Return [X, Y] of the center of cell containing provided text 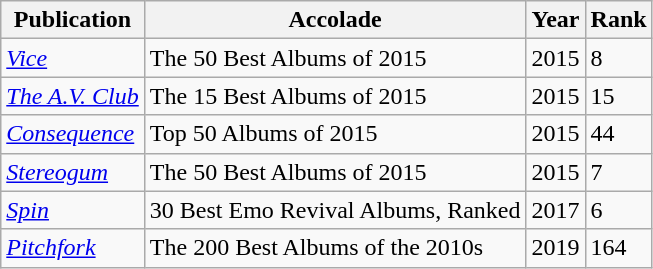
Top 50 Albums of 2015 [335, 134]
Consequence [73, 134]
6 [618, 210]
Stereogum [73, 172]
7 [618, 172]
The 200 Best Albums of the 2010s [335, 248]
Publication [73, 20]
Rank [618, 20]
Accolade [335, 20]
8 [618, 58]
Vice [73, 58]
15 [618, 96]
Year [556, 20]
The 15 Best Albums of 2015 [335, 96]
Spin [73, 210]
30 Best Emo Revival Albums, Ranked [335, 210]
The A.V. Club [73, 96]
2017 [556, 210]
44 [618, 134]
2019 [556, 248]
164 [618, 248]
Pitchfork [73, 248]
